Scan for the cell matching the given text and deliver its (x, y) coordinate at center. 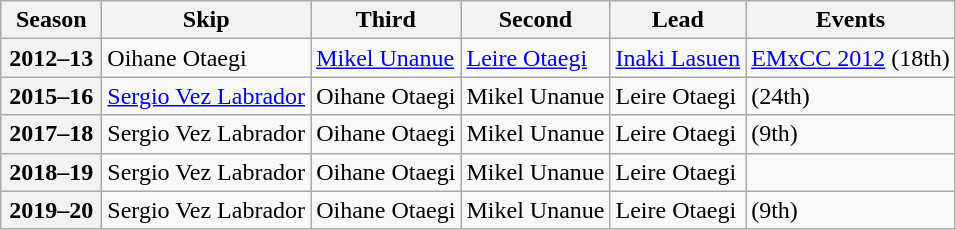
2015–16 (52, 96)
2012–13 (52, 58)
2018–19 (52, 172)
Second (536, 20)
Season (52, 20)
2017–18 (52, 134)
Inaki Lasuen (678, 58)
EMxCC 2012 (18th) (851, 58)
Third (386, 20)
Lead (678, 20)
2019–20 (52, 210)
(24th) (851, 96)
Skip (206, 20)
Events (851, 20)
